Determine the [X, Y] coordinate at the center of the cell enclosing the given text.  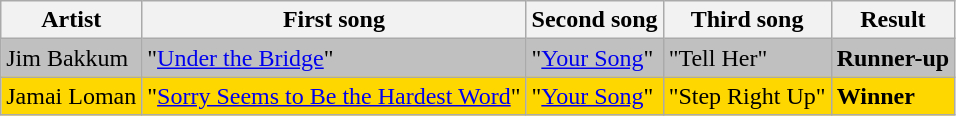
Runner-up [893, 58]
Artist [72, 20]
Second song [594, 20]
"Tell Her" [747, 58]
"Under the Bridge" [334, 58]
"Sorry Seems to Be the Hardest Word" [334, 96]
Winner [893, 96]
First song [334, 20]
Jim Bakkum [72, 58]
"Step Right Up" [747, 96]
Jamai Loman [72, 96]
Result [893, 20]
Third song [747, 20]
